Determine the (X, Y) coordinate at the center of the cell enclosing the given text.  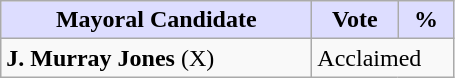
Vote (355, 20)
J. Murray Jones (X) (156, 58)
% (426, 20)
Acclaimed (383, 58)
Mayoral Candidate (156, 20)
